Output the [X, Y] coordinate of the center of the cell containing the given text.  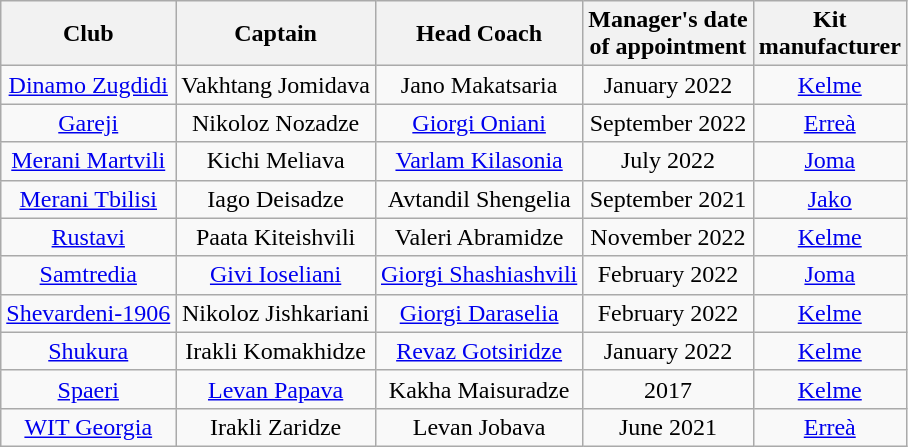
Jako [830, 199]
Givi Ioseliani [276, 275]
Irakli Zaridze [276, 427]
Kichi Meliava [276, 161]
Shevardeni-1906 [88, 313]
Revaz Gotsiridze [478, 351]
Manager's date of appointment [668, 34]
Merani Tbilisi [88, 199]
Head Coach [478, 34]
Vakhtang Jomidava [276, 85]
Nikoloz Jishkariani [276, 313]
Irakli Komakhidze [276, 351]
Shukura [88, 351]
November 2022 [668, 237]
Valeri Abramidze [478, 237]
Spaeri [88, 389]
Levan Jobava [478, 427]
Captain [276, 34]
Dinamo Zugdidi [88, 85]
WIT Georgia [88, 427]
Avtandil Shengelia [478, 199]
Samtredia [88, 275]
Iago Deisadze [276, 199]
July 2022 [668, 161]
Kakha Maisuradze [478, 389]
2017 [668, 389]
Giorgi Daraselia [478, 313]
Jano Makatsaria [478, 85]
Giorgi Oniani [478, 123]
Merani Martvili [88, 161]
Club [88, 34]
Giorgi Shashiashvili [478, 275]
June 2021 [668, 427]
Paata Kiteishvili [276, 237]
Varlam Kilasonia [478, 161]
Kit manufacturer [830, 34]
Nikoloz Nozadze [276, 123]
Rustavi [88, 237]
September 2022 [668, 123]
Gareji [88, 123]
September 2021 [668, 199]
Levan Papava [276, 389]
